Return [x, y] of the center of cell containing provided text 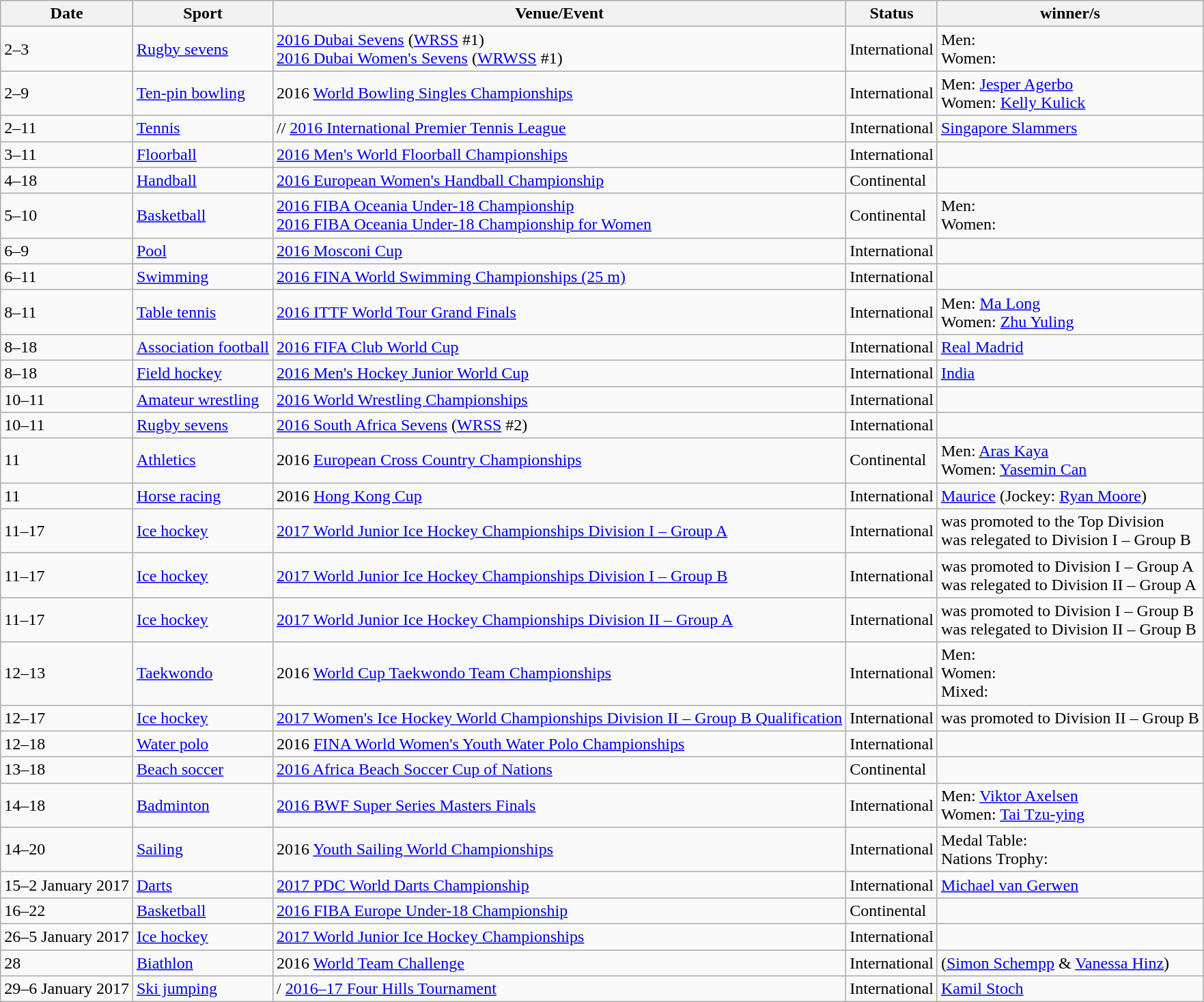
Badminton [202, 805]
(Simon Schempp & Vanessa Hinz) [1069, 962]
Date [67, 14]
2–11 [67, 128]
Ten-pin bowling [202, 93]
5–10 [67, 216]
2–3 [67, 49]
6–9 [67, 251]
Michael van Gerwen [1069, 885]
2016 FINA World Women's Youth Water Polo Championships [559, 744]
Men: Jesper AgerboWomen: Kelly Kulick [1069, 93]
6–11 [67, 277]
Pool [202, 251]
Singapore Slammers [1069, 128]
2016 World Wrestling Championships [559, 400]
2016 World Cup Taekwondo Team Championships [559, 673]
2016 European Cross Country Championships [559, 460]
2016 FIBA Europe Under-18 Championship [559, 910]
Floorball [202, 154]
Athletics [202, 460]
Men: Women: Mixed: [1069, 673]
Table tennis [202, 311]
was promoted to Division II – Group B [1069, 718]
2016 European Women's Handball Championship [559, 180]
2016 World Team Challenge [559, 962]
// 2016 International Premier Tennis League [559, 128]
India [1069, 373]
14–18 [67, 805]
Kamil Stoch [1069, 989]
2016 FIBA Oceania Under-18 Championship 2016 FIBA Oceania Under-18 Championship for Women [559, 216]
4–18 [67, 180]
8–11 [67, 311]
Taekwondo [202, 673]
Field hockey [202, 373]
2016 South Africa Sevens (WRSS #2) [559, 426]
2016 Dubai Sevens (WRSS #1) 2016 Dubai Women's Sevens (WRWSS #1) [559, 49]
Biathlon [202, 962]
Men: Viktor AxelsenWomen: Tai Tzu-ying [1069, 805]
2016 Hong Kong Cup [559, 496]
2016 Men's World Floorball Championships [559, 154]
2016 World Bowling Singles Championships [559, 93]
Ski jumping [202, 989]
16–22 [67, 910]
Tennis [202, 128]
2017 World Junior Ice Hockey Championships Division II – Group A [559, 620]
2016 FINA World Swimming Championships (25 m) [559, 277]
26–5 January 2017 [67, 936]
Horse racing [202, 496]
15–2 January 2017 [67, 885]
12–13 [67, 673]
3–11 [67, 154]
Sport [202, 14]
2016 Youth Sailing World Championships [559, 850]
Venue/Event [559, 14]
Swimming [202, 277]
2017 World Junior Ice Hockey Championships [559, 936]
28 [67, 962]
2017 World Junior Ice Hockey Championships Division I – Group B [559, 575]
2016 FIFA Club World Cup [559, 347]
2–9 [67, 93]
Men: Ma LongWomen: Zhu Yuling [1069, 311]
12–17 [67, 718]
Medal Table: Nations Trophy: [1069, 850]
Real Madrid [1069, 347]
13–18 [67, 770]
2017 PDC World Darts Championship [559, 885]
Handball [202, 180]
Darts [202, 885]
was promoted to Division I – Group B was relegated to Division II – Group B [1069, 620]
2016 Africa Beach Soccer Cup of Nations [559, 770]
Amateur wrestling [202, 400]
2016 ITTF World Tour Grand Finals [559, 311]
winner/s [1069, 14]
2016 Men's Hockey Junior World Cup [559, 373]
14–20 [67, 850]
was promoted to Division I – Group A was relegated to Division II – Group A [1069, 575]
Beach soccer [202, 770]
/ 2016–17 Four Hills Tournament [559, 989]
2016 Mosconi Cup [559, 251]
Maurice (Jockey: Ryan Moore) [1069, 496]
Sailing [202, 850]
2017 World Junior Ice Hockey Championships Division I – Group A [559, 531]
Water polo [202, 744]
Men: Aras KayaWomen: Yasemin Can [1069, 460]
Status [892, 14]
Association football [202, 347]
29–6 January 2017 [67, 989]
was promoted to the Top Division was relegated to Division I – Group B [1069, 531]
2016 BWF Super Series Masters Finals [559, 805]
12–18 [67, 744]
2017 Women's Ice Hockey World Championships Division II – Group B Qualification [559, 718]
